Provide the (X, Y) coordinate of the cell's center where the given text is located.  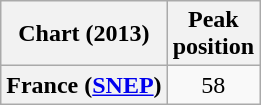
Chart (2013) (84, 34)
58 (213, 85)
France (SNEP) (84, 85)
Peakposition (213, 34)
